Determine the (X, Y) coordinate at the center of the cell enclosing the given text.  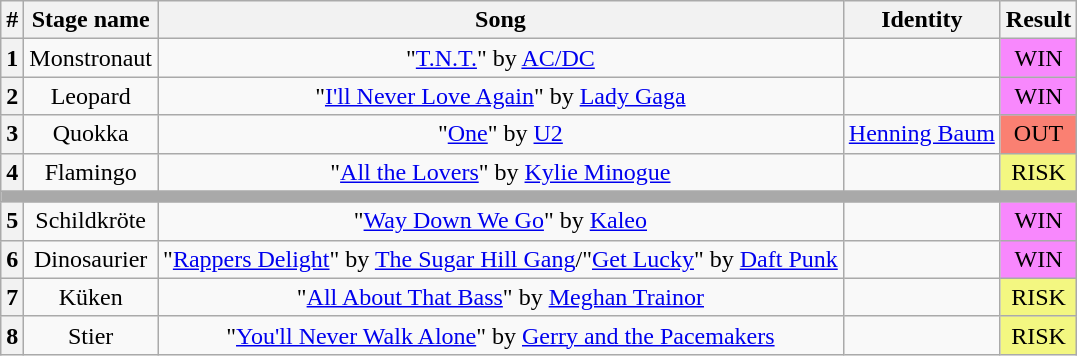
1 (12, 58)
"Rappers Delight" by The Sugar Hill Gang/"Get Lucky" by Daft Punk (501, 259)
"T.N.T." by AC/DC (501, 58)
Dinosaurier (91, 259)
Leopard (91, 96)
OUT (1038, 134)
"All the Lovers" by Kylie Minogue (501, 172)
"You'll Never Walk Alone" by Gerry and the Pacemakers (501, 335)
6 (12, 259)
3 (12, 134)
Result (1038, 20)
4 (12, 172)
Monstronaut (91, 58)
"Way Down We Go" by Kaleo (501, 221)
Quokka (91, 134)
Flamingo (91, 172)
# (12, 20)
Song (501, 20)
Stage name (91, 20)
Stier (91, 335)
Schildkröte (91, 221)
"All About That Bass" by Meghan Trainor (501, 297)
"I'll Never Love Again" by Lady Gaga (501, 96)
Henning Baum (922, 134)
5 (12, 221)
2 (12, 96)
Identity (922, 20)
8 (12, 335)
Küken (91, 297)
7 (12, 297)
"One" by U2 (501, 134)
